Detect which cell encompasses the target text, then output its [X, Y] center coordinate. 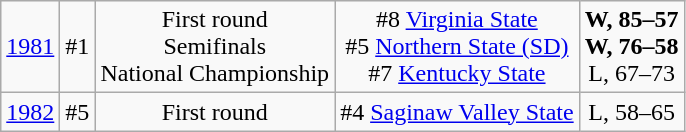
1982 [30, 112]
First roundSemifinalsNational Championship [215, 47]
1981 [30, 47]
W, 85–57W, 76–58L, 67–73 [632, 47]
#8 Virginia State#5 Northern State (SD)#7 Kentucky State [458, 47]
First round [215, 112]
#4 Saginaw Valley State [458, 112]
#1 [78, 47]
L, 58–65 [632, 112]
#5 [78, 112]
